Output the [X, Y] coordinate of the center of the cell containing the given text.  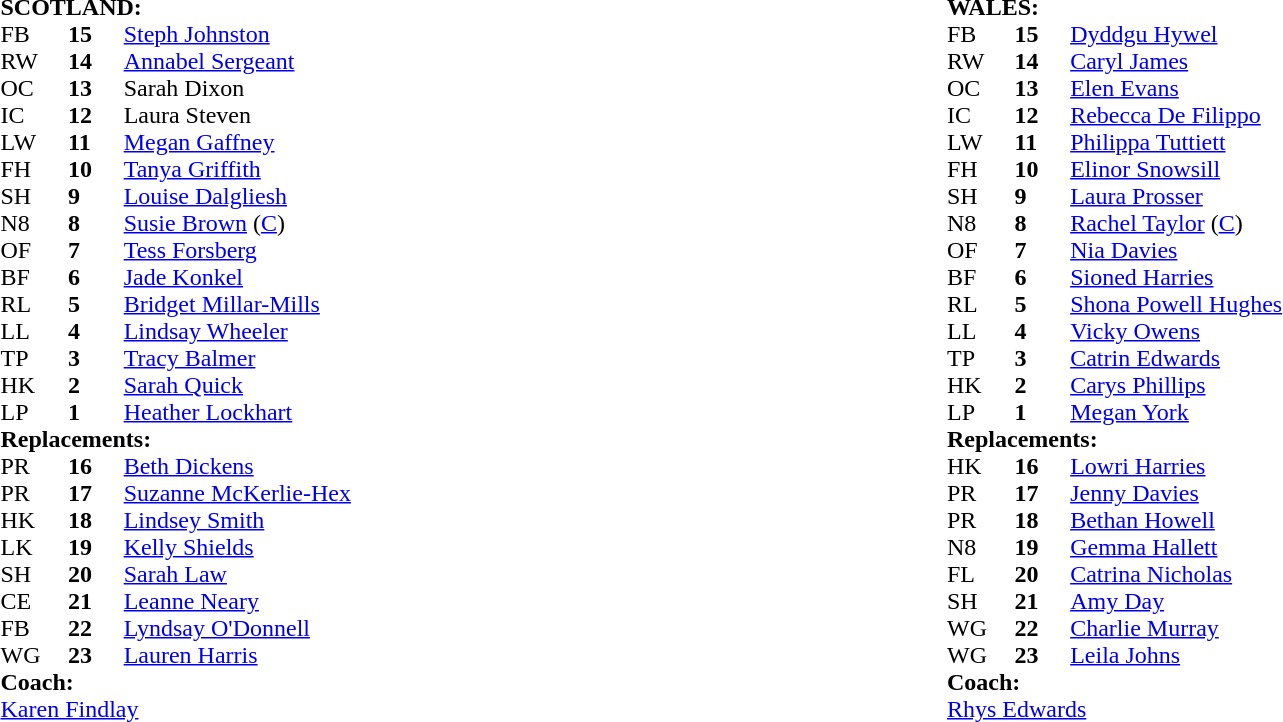
Lyndsay O'Donnell [328, 628]
Megan Gaffney [328, 142]
CE [34, 602]
Suzanne McKerlie-Hex [328, 494]
Leanne Neary [328, 602]
Kelly Shields [328, 548]
Tanya Griffith [328, 170]
Sarah Law [328, 574]
Laura Steven [328, 116]
Tess Forsberg [328, 250]
Lindsey Smith [328, 520]
Sarah Dixon [328, 88]
Tracy Balmer [328, 358]
Annabel Sergeant [328, 62]
Replacements: [470, 440]
Lindsay Wheeler [328, 332]
Beth Dickens [328, 466]
Heather Lockhart [328, 412]
LK [34, 548]
Susie Brown (C) [328, 224]
Coach: [470, 682]
FL [980, 574]
Steph Johnston [328, 34]
Bridget Millar-Mills [328, 304]
Sarah Quick [328, 386]
Jade Konkel [328, 278]
Louise Dalgliesh [328, 196]
Lauren Harris [328, 656]
